Find where the given text appears and provide that cell's center as [X, Y] coordinate. 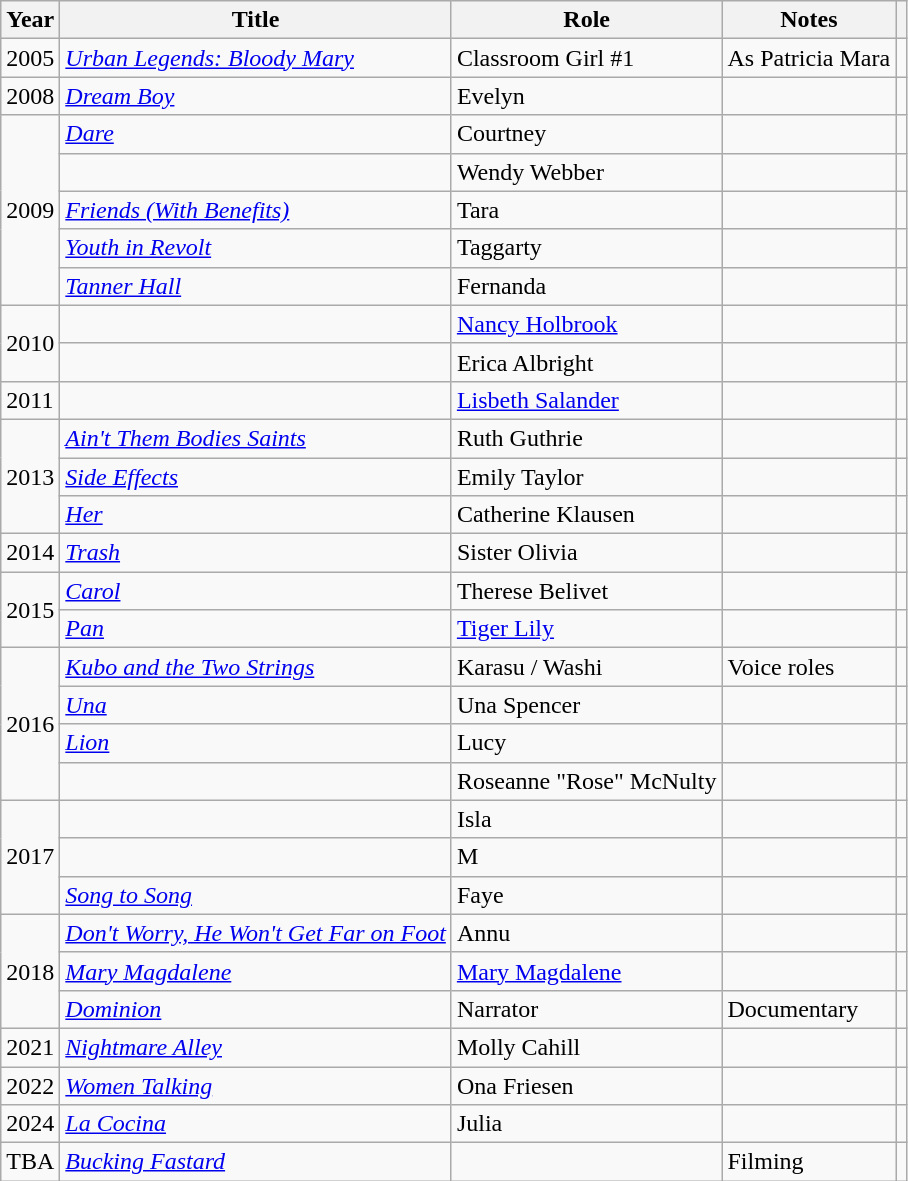
La Cocina [256, 1124]
Tara [586, 210]
Women Talking [256, 1085]
Una [256, 705]
2021 [30, 1047]
Erica Albright [586, 362]
As Patricia Mara [809, 58]
Dare [256, 134]
Tanner Hall [256, 286]
Nancy Holbrook [586, 324]
Courtney [586, 134]
2015 [30, 610]
Emily Taylor [586, 477]
Dominion [256, 1009]
2022 [30, 1085]
Therese Belivet [586, 591]
2016 [30, 724]
Youth in Revolt [256, 248]
Faye [586, 895]
Fernanda [586, 286]
Carol [256, 591]
Classroom Girl #1 [586, 58]
2013 [30, 476]
Bucking Fastard [256, 1162]
Side Effects [256, 477]
Roseanne "Rose" McNulty [586, 781]
Karasu / Washi [586, 667]
Ain't Them Bodies Saints [256, 438]
Una Spencer [586, 705]
Molly Cahill [586, 1047]
Her [256, 515]
Pan [256, 629]
Ona Friesen [586, 1085]
2017 [30, 857]
Ruth Guthrie [586, 438]
2005 [30, 58]
Song to Song [256, 895]
Taggarty [586, 248]
2008 [30, 96]
Dream Boy [256, 96]
Narrator [586, 1009]
Lucy [586, 743]
Lion [256, 743]
Filming [809, 1162]
Documentary [809, 1009]
2014 [30, 553]
Lisbeth Salander [586, 400]
Notes [809, 20]
Voice roles [809, 667]
Nightmare Alley [256, 1047]
Don't Worry, He Won't Get Far on Foot [256, 933]
Trash [256, 553]
Year [30, 20]
2018 [30, 971]
Evelyn [586, 96]
Role [586, 20]
Kubo and the Two Strings [256, 667]
Isla [586, 819]
Catherine Klausen [586, 515]
Wendy Webber [586, 172]
Sister Olivia [586, 553]
TBA [30, 1162]
Friends (With Benefits) [256, 210]
2024 [30, 1124]
Tiger Lily [586, 629]
2011 [30, 400]
Julia [586, 1124]
2010 [30, 343]
Annu [586, 933]
2009 [30, 210]
Urban Legends: Bloody Mary [256, 58]
Title [256, 20]
M [586, 857]
